Return (X, Y) of the center of cell containing provided text 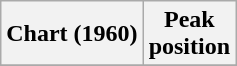
Chart (1960) (72, 34)
Peakposition (189, 34)
